Provide the (X, Y) coordinate of the cell's center where the given text is located.  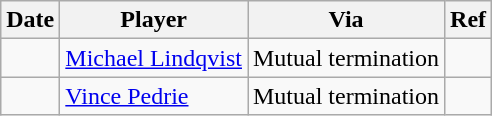
Player (154, 20)
Vince Pedrie (154, 96)
Via (346, 20)
Date (30, 20)
Ref (468, 20)
Michael Lindqvist (154, 58)
